For the text-containing cell, return its midpoint in (X, Y) coordinate format. 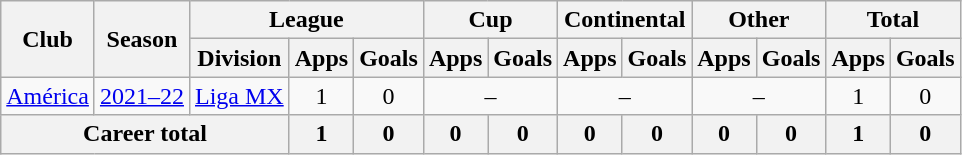
Continental (625, 20)
League (306, 20)
Division (239, 58)
Other (759, 20)
Total (893, 20)
Season (142, 39)
Career total (145, 134)
América (48, 96)
Liga MX (239, 96)
Cup (490, 20)
Club (48, 39)
2021–22 (142, 96)
